Search for the cell housing the specified text and yield its (x, y) center coordinate. 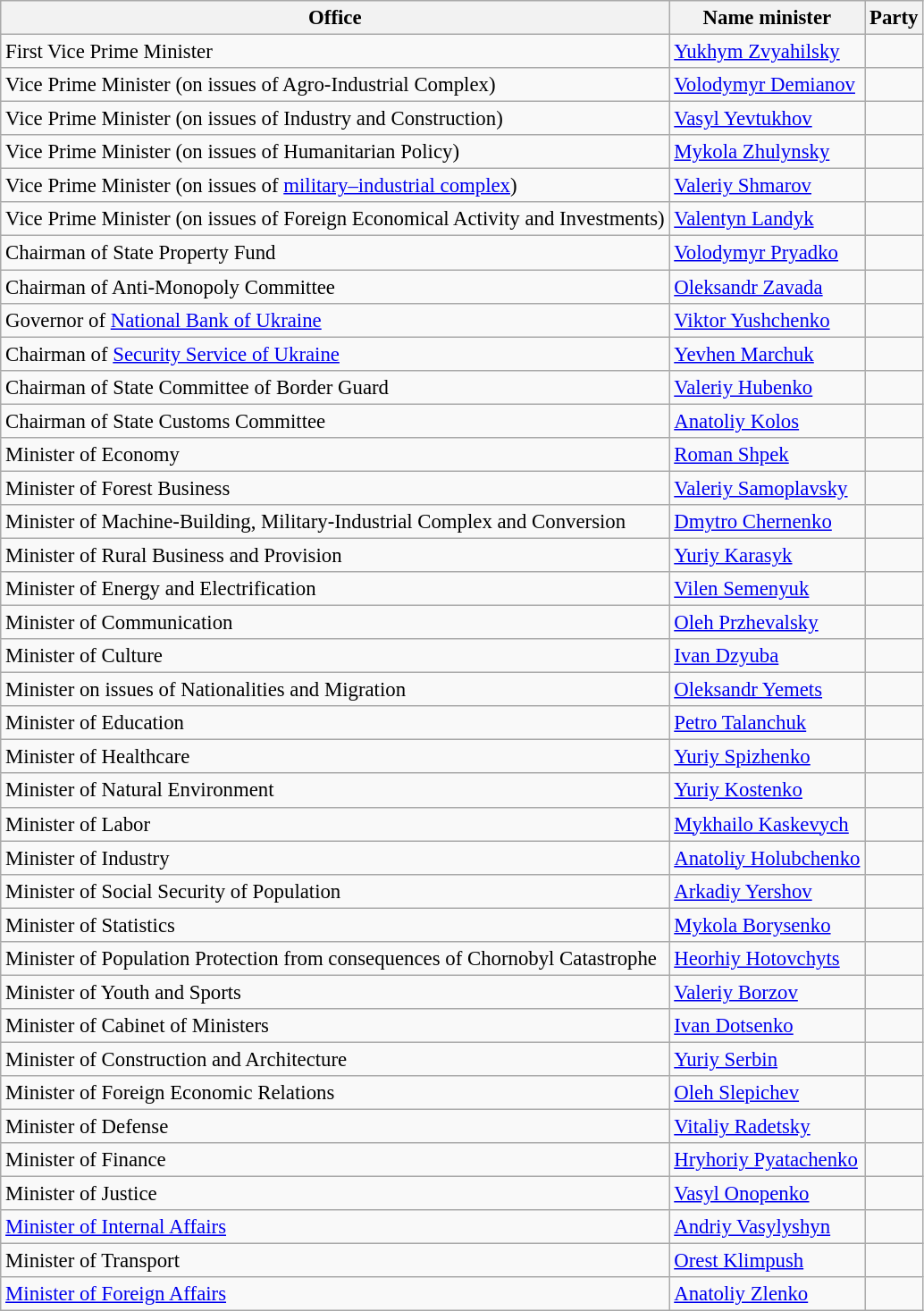
Vasyl Yevtukhov (767, 119)
Minister of Transport (335, 1261)
Party (894, 18)
Minister of Finance (335, 1160)
Oleksandr Yemets (767, 690)
Chairman of State Property Fund (335, 253)
Minister of Internal Affairs (335, 1227)
Valeriy Samoplavsky (767, 488)
Yuriy Kostenko (767, 791)
Minister of Communication (335, 623)
Vice Prime Minister (on issues of Humanitarian Policy) (335, 152)
Minister of Cabinet of Ministers (335, 1026)
Minister of Culture (335, 656)
Petro Talanchuk (767, 723)
Minister of Economy (335, 455)
Ivan Dotsenko (767, 1026)
Minister of Youth and Sports (335, 992)
Yukhym Zvyahilsky (767, 52)
Roman Shpek (767, 455)
Minister of Forest Business (335, 488)
Minister of Machine-Building, Military-Industrial Complex and Conversion (335, 522)
Chairman of Security Service of Ukraine (335, 354)
Vasyl Onopenko (767, 1194)
Minister of Construction and Architecture (335, 1059)
Yuriy Serbin (767, 1059)
Heorhiy Hotovchyts (767, 959)
Vilen Semenyuk (767, 589)
Chairman of State Committee of Border Guard (335, 387)
Office (335, 18)
Oleksandr Zavada (767, 287)
Chairman of State Customs Committee (335, 421)
Valeriy Shmarov (767, 186)
Vitaliy Radetsky (767, 1127)
Viktor Yushchenko (767, 320)
Governor of National Bank of Ukraine (335, 320)
First Vice Prime Minister (335, 52)
Minister of Energy and Electrification (335, 589)
Minister of Population Protection from consequences of Chornobyl Catastrophe (335, 959)
Vice Prime Minister (on issues of Industry and Construction) (335, 119)
Yuriy Spizhenko (767, 757)
Minister of Foreign Economic Relations (335, 1093)
Valeriy Hubenko (767, 387)
Minister of Justice (335, 1194)
Minister of Healthcare (335, 757)
Valentyn Landyk (767, 219)
Oleh Przhevalsky (767, 623)
Mykola Zhulynsky (767, 152)
Hryhoriy Pyatachenko (767, 1160)
Ivan Dzyuba (767, 656)
Vice Prime Minister (on issues of military–industrial complex) (335, 186)
Mykhailo Kaskevych (767, 824)
Minister of Education (335, 723)
Volodymyr Pryadko (767, 253)
Vice Prime Minister (on issues of Agro-Industrial Complex) (335, 85)
Minister of Rural Business and Provision (335, 555)
Arkadiy Yershov (767, 891)
Mykola Borysenko (767, 925)
Name minister (767, 18)
Minister of Industry (335, 858)
Orest Klimpush (767, 1261)
Valeriy Borzov (767, 992)
Minister of Defense (335, 1127)
Anatoliy Kolos (767, 421)
Minister of Statistics (335, 925)
Minister of Natural Environment (335, 791)
Oleh Slepichev (767, 1093)
Anatoliy Holubchenko (767, 858)
Dmytro Chernenko (767, 522)
Volodymyr Demianov (767, 85)
Vice Prime Minister (on issues of Foreign Economical Activity and Investments) (335, 219)
Minister on issues of Nationalities and Migration (335, 690)
Yevhen Marchuk (767, 354)
Andriy Vasylyshyn (767, 1227)
Minister of Labor (335, 824)
Minister of Social Security of Population (335, 891)
Chairman of Anti-Monopoly Committee (335, 287)
Yuriy Karasyk (767, 555)
